From the cell containing the given text, extract its center point as [X, Y] coordinate. 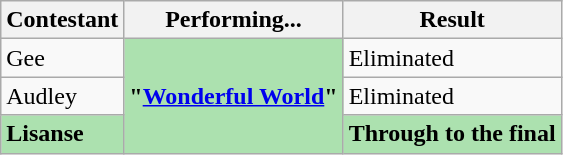
Performing... [234, 20]
Through to the final [452, 134]
Result [452, 20]
Gee [62, 58]
Contestant [62, 20]
Lisanse [62, 134]
Audley [62, 96]
"Wonderful World" [234, 96]
